Extract the (x, y) coordinate from the center of the cell holding the provided text.  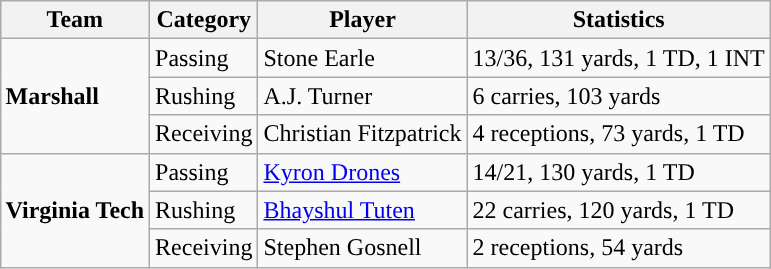
A.J. Turner (362, 96)
22 carries, 120 yards, 1 TD (618, 210)
Bhayshul Tuten (362, 210)
6 carries, 103 yards (618, 96)
Stone Earle (362, 58)
4 receptions, 73 yards, 1 TD (618, 134)
Team (75, 20)
Christian Fitzpatrick (362, 134)
Statistics (618, 20)
Marshall (75, 96)
Stephen Gosnell (362, 248)
Kyron Drones (362, 172)
2 receptions, 54 yards (618, 248)
Virginia Tech (75, 210)
13/36, 131 yards, 1 TD, 1 INT (618, 58)
14/21, 130 yards, 1 TD (618, 172)
Player (362, 20)
Category (204, 20)
